Return [x, y] of the center of cell containing provided text 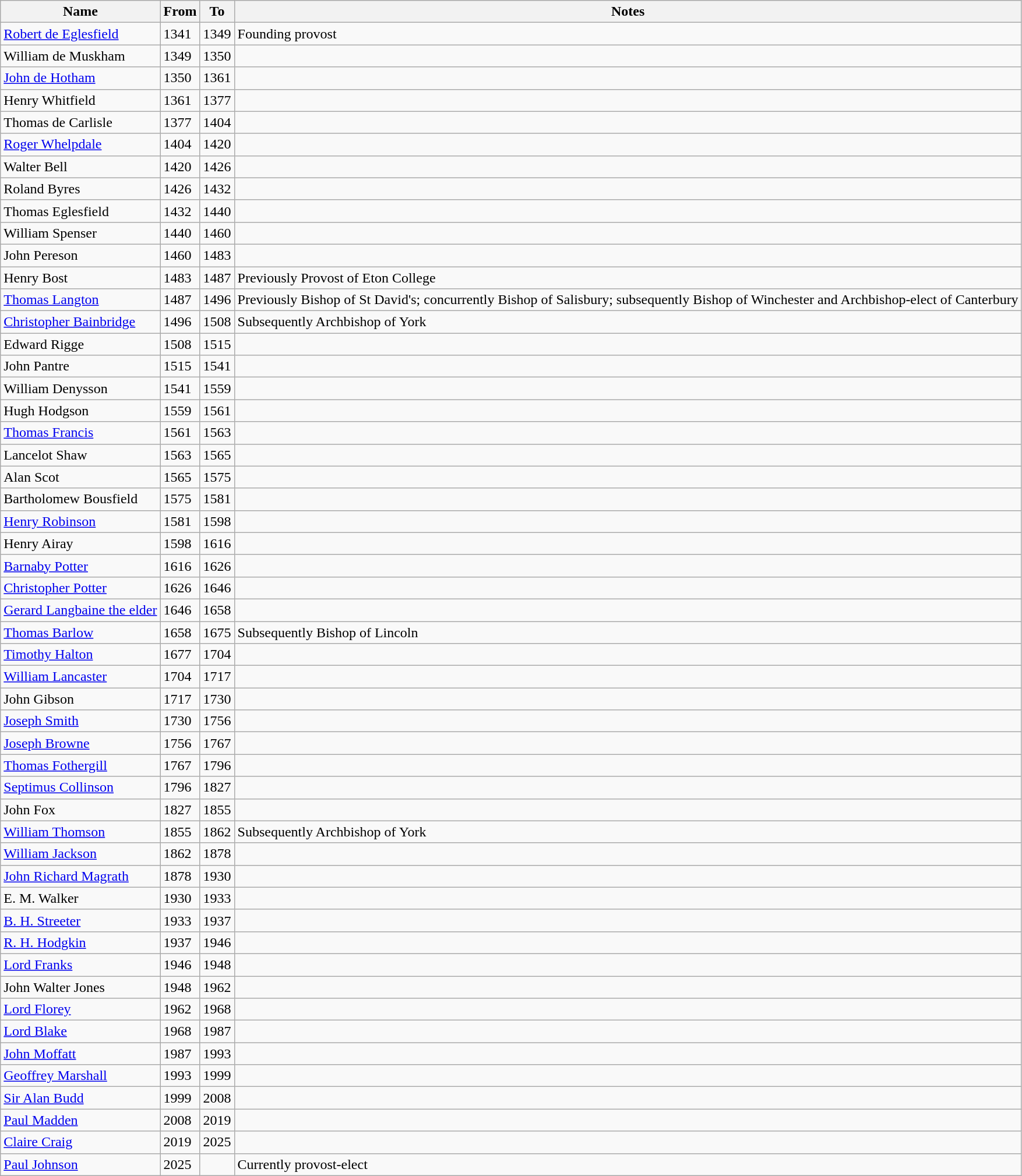
Hugh Hodgson [80, 411]
Henry Bost [80, 278]
Lancelot Shaw [80, 455]
Roland Byres [80, 189]
Joseph Smith [80, 721]
Walter Bell [80, 167]
Previously Bishop of St David's; concurrently Bishop of Salisbury; subsequently Bishop of Winchester and Archbishop-elect of Canterbury [628, 300]
John Moffatt [80, 1054]
To [217, 12]
Joseph Browne [80, 743]
Sir Alan Budd [80, 1098]
Barnaby Potter [80, 566]
1675 [217, 632]
John Pantre [80, 366]
Thomas Langton [80, 300]
Name [80, 12]
William Jackson [80, 854]
Gerard Langbaine the elder [80, 610]
Lord Blake [80, 1032]
Robert de Eglesfield [80, 34]
Paul Johnson [80, 1164]
Thomas Eglesfield [80, 211]
Septimus Collinson [80, 787]
Henry Robinson [80, 521]
Previously Provost of Eton College [628, 278]
Thomas de Carlisle [80, 122]
William Denysson [80, 389]
B. H. Streeter [80, 920]
Currently provost-elect [628, 1164]
Bartholomew Bousfield [80, 499]
William Thomson [80, 832]
William Spenser [80, 233]
Founding provost [628, 34]
Geoffrey Marshall [80, 1076]
John Pereson [80, 255]
1677 [180, 655]
Henry Whitfield [80, 100]
John Richard Magrath [80, 876]
John de Hotham [80, 78]
John Gibson [80, 699]
Christopher Bainbridge [80, 322]
Christopher Potter [80, 588]
William Lancaster [80, 677]
Paul Madden [80, 1120]
Subsequently Bishop of Lincoln [628, 632]
Notes [628, 12]
1341 [180, 34]
William de Muskham [80, 56]
Thomas Barlow [80, 632]
From [180, 12]
Lord Florey [80, 1009]
Roger Whelpdale [80, 144]
Thomas Fothergill [80, 765]
John Fox [80, 810]
Edward Rigge [80, 344]
Henry Airay [80, 543]
Timothy Halton [80, 655]
John Walter Jones [80, 987]
R. H. Hodgkin [80, 942]
Claire Craig [80, 1142]
E. M. Walker [80, 898]
Alan Scot [80, 477]
Thomas Francis [80, 433]
Lord Franks [80, 965]
